Detect which cell encompasses the target text, then output its [x, y] center coordinate. 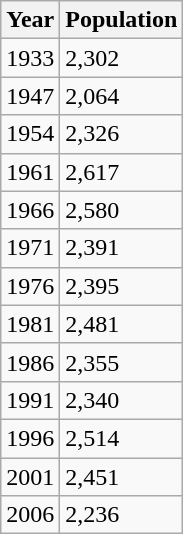
Year [30, 20]
2,451 [122, 477]
2,064 [122, 96]
1954 [30, 134]
Population [122, 20]
2001 [30, 477]
1961 [30, 172]
1981 [30, 324]
1976 [30, 286]
2,355 [122, 362]
2,340 [122, 400]
1947 [30, 96]
2,395 [122, 286]
2,391 [122, 248]
1991 [30, 400]
2,617 [122, 172]
2,326 [122, 134]
1933 [30, 58]
1966 [30, 210]
1986 [30, 362]
1971 [30, 248]
2,580 [122, 210]
2006 [30, 515]
1996 [30, 438]
2,302 [122, 58]
2,236 [122, 515]
2,481 [122, 324]
2,514 [122, 438]
